Return the [x, y] coordinate for the center point of the cell that contains the specified text.  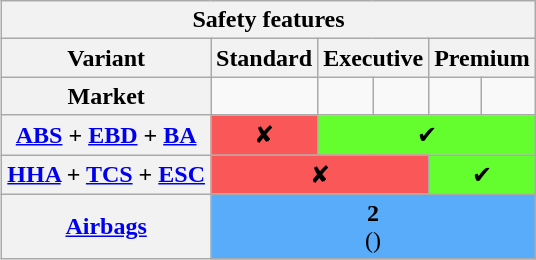
Airbags [106, 226]
Safety features [268, 20]
Standard [264, 58]
ABS + EBD + BA [106, 135]
Premium [482, 58]
Executive [374, 58]
HHA + TCS + ESC [106, 174]
Market [106, 96]
2() [372, 226]
Variant [106, 58]
